Determine the [x, y] coordinate at the center of the cell enclosing the given text.  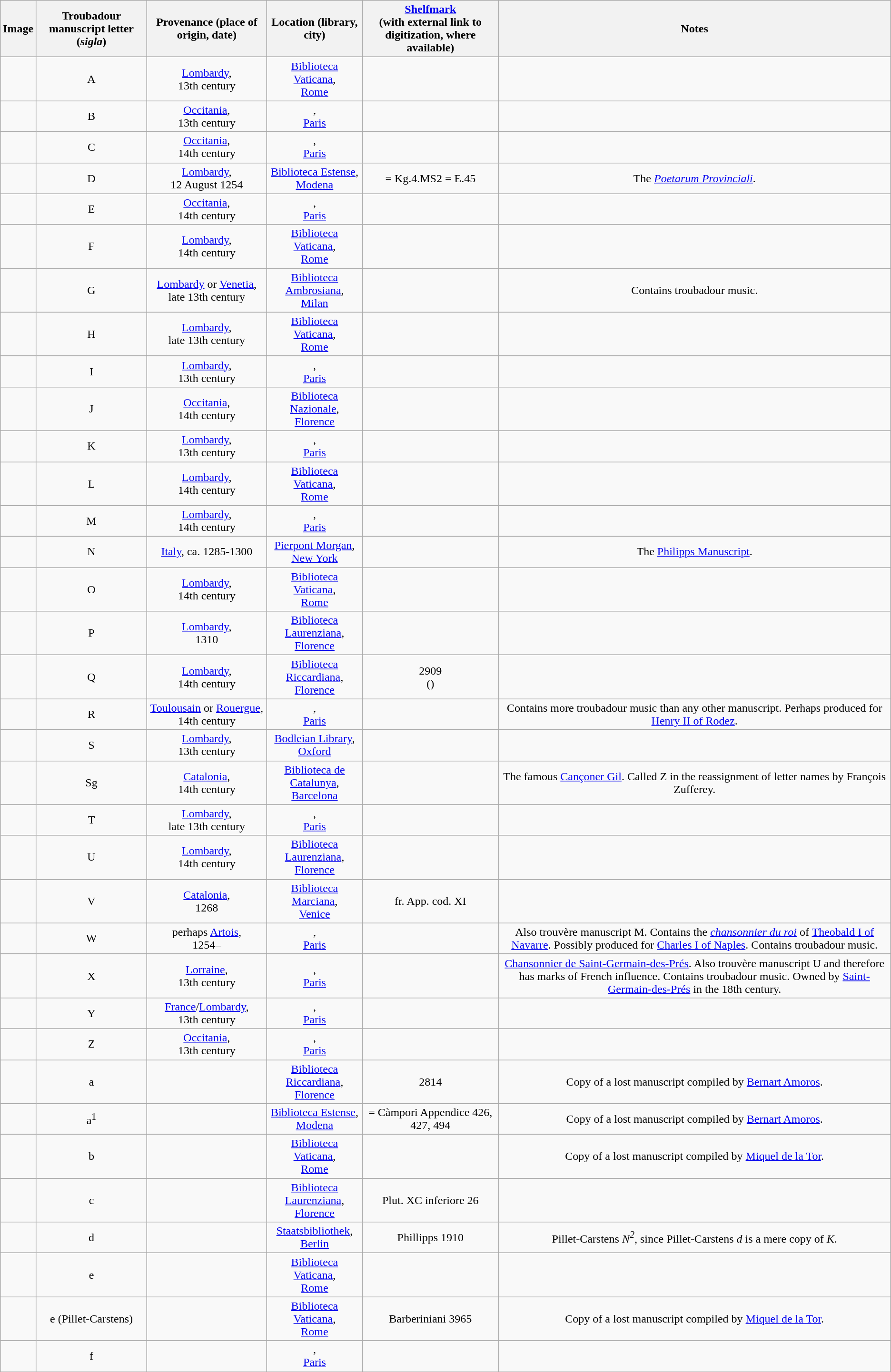
e (Pillet-Carstens) [91, 1319]
Barberiniani 3965 [430, 1319]
S [91, 745]
fr. App. cod. XI [430, 901]
Biblioteca Nazionale,Florence [314, 409]
D [91, 178]
Location (library, city) [314, 29]
G [91, 290]
Contains more troubadour music than any other manuscript. Perhaps produced for Henry II of Rodez. [694, 715]
Catalonia,14th century [207, 783]
d [91, 1238]
M [91, 521]
X [91, 976]
A [91, 79]
W [91, 938]
Provenance (place of origin, date) [207, 29]
c [91, 1200]
The Poetarum Provinciali. [694, 178]
a1 [91, 1119]
perhaps Artois,1254– [207, 938]
France/Lombardy,13th century [207, 1013]
Biblioteca Ambrosiana,Milan [314, 290]
Staatsbibliothek,Berlin [314, 1238]
I [91, 371]
F [91, 246]
C [91, 147]
f [91, 1356]
V [91, 901]
K [91, 446]
Lorraine,13th century [207, 976]
Q [91, 677]
Toulousain or Rouergue,14th century [207, 715]
Y [91, 1013]
T [91, 820]
a [91, 1082]
= Kg.4.MS2 = E.45 [430, 178]
L [91, 483]
2909() [430, 677]
U [91, 857]
Lombardy,1310 [207, 633]
Shelfmark(with external link to digitization, where available) [430, 29]
J [91, 409]
Z [91, 1044]
N [91, 552]
b [91, 1156]
The Philipps Manuscript. [694, 552]
Biblioteca de Catalunya,Barcelona [314, 783]
The famous Cançoner Gil. Called Z in the reassignment of letter names by François Zufferey. [694, 783]
e [91, 1275]
Contains troubadour music. [694, 290]
Notes [694, 29]
Biblioteca Marciana,Venice [314, 901]
E [91, 209]
H [91, 334]
Troubadour manuscript letter (sigla) [91, 29]
Plut. XC inferiore 26 [430, 1200]
= Càmpori Appendice 426, 427, 494 [430, 1119]
Phillipps 1910 [430, 1238]
Catalonia,1268 [207, 901]
Lombardy,12 August 1254 [207, 178]
Bodleian Library,Oxford [314, 745]
O [91, 589]
Italy, ca. 1285-1300 [207, 552]
P [91, 633]
Pierpont Morgan,New York [314, 552]
Sg [91, 783]
Image [18, 29]
Lombardy or Venetia,late 13th century [207, 290]
B [91, 116]
2814 [430, 1082]
Pillet-Carstens N2, since Pillet-Carstens d is a mere copy of K. [694, 1238]
R [91, 715]
